For the text-containing cell, return its midpoint in (X, Y) coordinate format. 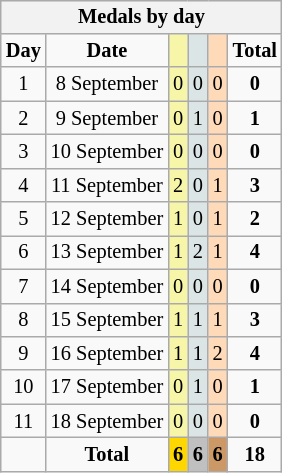
8 (24, 320)
17 September (107, 387)
14 September (107, 286)
18 (255, 455)
11 September (107, 185)
15 September (107, 320)
Day (24, 51)
7 (24, 286)
Date (107, 51)
5 (24, 219)
Medals by day (142, 17)
16 September (107, 354)
10 (24, 387)
12 September (107, 219)
13 September (107, 253)
11 (24, 421)
8 September (107, 84)
9 (24, 354)
9 September (107, 118)
10 September (107, 152)
18 September (107, 421)
